Detect which cell encompasses the target text, then output its (X, Y) center coordinate. 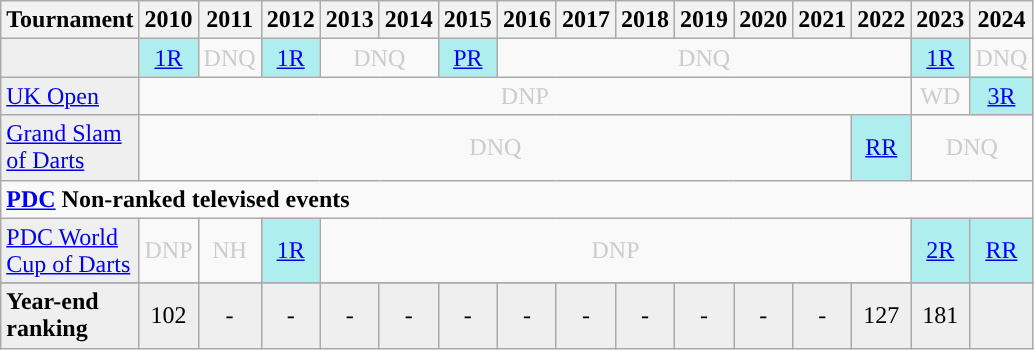
PDC Non-ranked televised events (517, 199)
2024 (1002, 20)
2018 (644, 20)
2012 (290, 20)
2R (940, 250)
2010 (168, 20)
2014 (408, 20)
3R (1002, 96)
WD (940, 96)
2016 (526, 20)
102 (168, 316)
PDC World Cup of Darts (70, 250)
2023 (940, 20)
2011 (230, 20)
2019 (704, 20)
2015 (468, 20)
2020 (764, 20)
2022 (882, 20)
Tournament (70, 20)
PR (468, 58)
181 (940, 316)
127 (882, 316)
Year-end ranking (70, 316)
NH (230, 250)
2017 (586, 20)
UK Open (70, 96)
Grand Slam of Darts (70, 148)
2013 (350, 20)
2021 (822, 20)
